Capture the cell that displays the provided text and extract its [x, y] central coordinate. 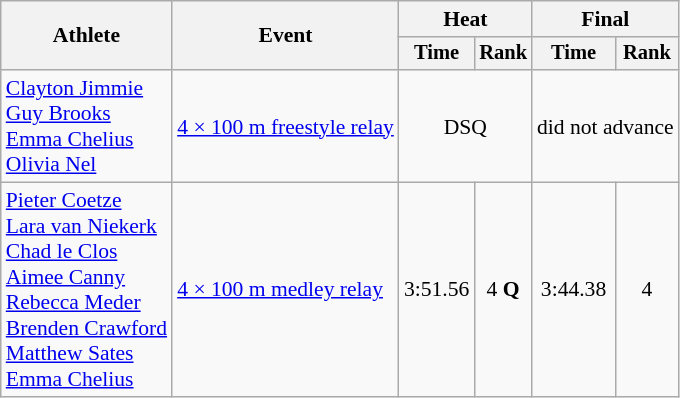
Pieter CoetzeLara van NiekerkChad le ClosAimee CannyRebecca MederBrenden CrawfordMatthew SatesEmma Chelius [86, 290]
4 [647, 290]
Athlete [86, 36]
3:51.56 [436, 290]
4 Q [503, 290]
Clayton JimmieGuy BrooksEmma CheliusOlivia Nel [86, 126]
4 × 100 m freestyle relay [286, 126]
4 × 100 m medley relay [286, 290]
Event [286, 36]
did not advance [606, 126]
Final [606, 19]
DSQ [466, 126]
3:44.38 [574, 290]
Heat [466, 19]
